Pinpoint the cell where the given text exists, returning its [x, y] midpoint coordinate. 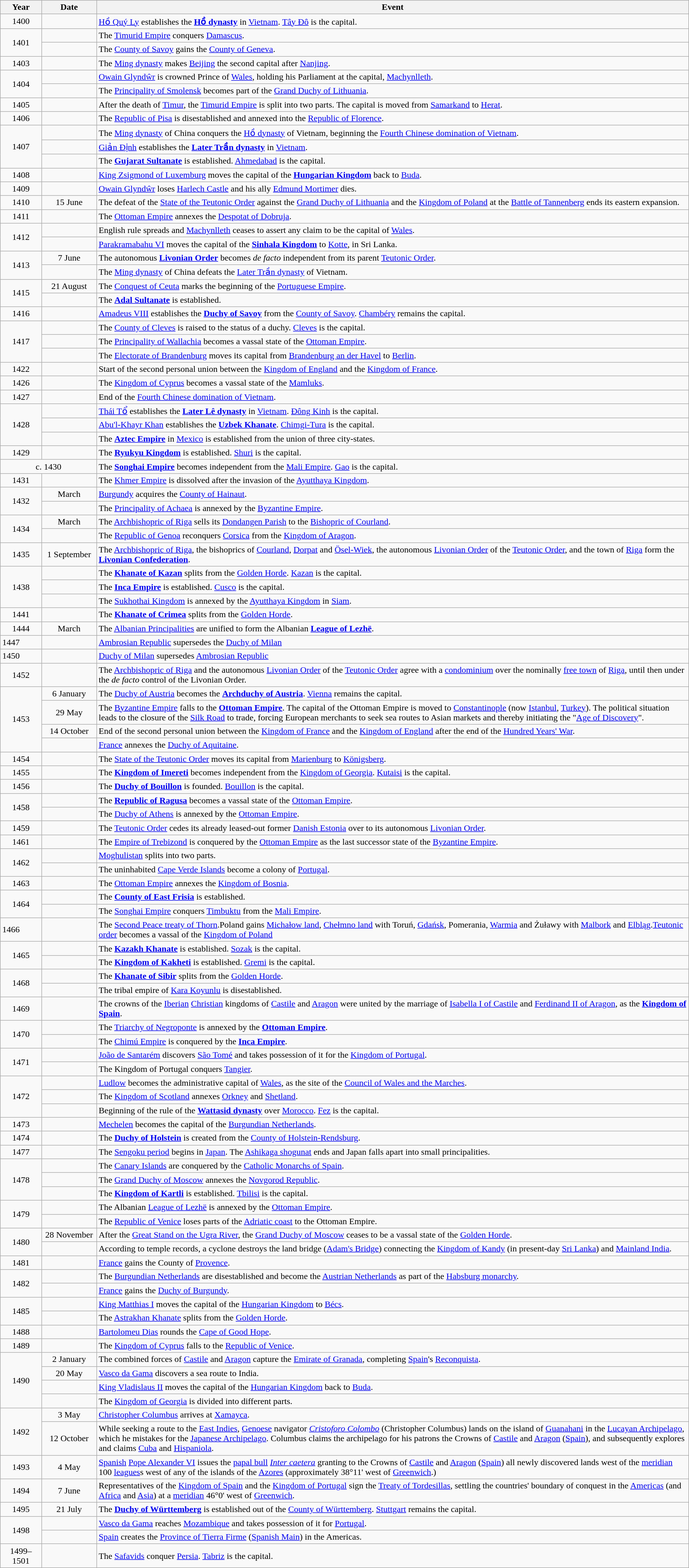
Giản Định establishes the Later Trần dynasty in Vietnam. [392, 147]
1450 [21, 656]
1482 [21, 1283]
1478 [21, 1179]
1415 [21, 293]
1438 [21, 587]
1454 [21, 759]
The Duchy of Holstein is created from the County of Holstein-Rendsburg. [392, 1138]
The Kingdom of Cyprus becomes a vassal state of the Mamluks. [392, 383]
6 January [69, 693]
1461 [21, 842]
Duchy of Milan supersedes Ambrosian Republic [392, 656]
France annexes the Duchy of Aquitaine. [392, 745]
1444 [21, 628]
1401 [21, 42]
The Republic of Venice loses parts of the Adriatic coast to the Ottoman Empire. [392, 1221]
1473 [21, 1124]
The Safavids conquer Persia. Tabriz is the capital. [392, 1556]
The Khanate of Kazan splits from the Golden Horde. Kazan is the capital. [392, 573]
The uninhabited Cape Verde Islands become a colony of Portugal. [392, 869]
1469 [21, 1009]
1407 [21, 147]
The Republic of Ragusa becomes a vassal state of the Ottoman Empire. [392, 800]
The Principality of Achaea is annexed by the Byzantine Empire. [392, 508]
1459 [21, 828]
King Zsigmond of Luxemburg moves the capital of the Hungarian Kingdom back to Buda. [392, 175]
The Songhai Empire becomes independent from the Mali Empire. Gao is the capital. [392, 466]
King Vladislaus II moves the capital of the Hungarian Kingdom back to Buda. [392, 1387]
The Chimú Empire is conquered by the Inca Empire. [392, 1041]
1494 [21, 1491]
The Adal Sultanate is established. [392, 300]
1411 [21, 216]
1417 [21, 341]
Vasco da Gama discovers a sea route to India. [392, 1373]
The Ming dynasty of China defeats the Later Trần dynasty of Vietnam. [392, 272]
The Ryukyu Kingdom is established. Shuri is the capital. [392, 453]
1471 [21, 1062]
Vasco da Gama reaches Mozambique and takes possession of it for Portugal. [392, 1523]
The Duchy of Athens is annexed by the Ottoman Empire. [392, 814]
The Kazakh Khanate is established. Sozak is the capital. [392, 948]
End of the second personal union between the Kingdom of France and the Kingdom of England after the end of the Hundred Years' War. [392, 731]
Spain creates the Province of Tierra Firme (Spanish Main) in the Americas. [392, 1537]
Year [21, 7]
The Duchy of Württemberg is established out of the County of Württemberg. Stuttgart remains the capital. [392, 1509]
The Conquest of Ceuta marks the beginning of the Portuguese Empire. [392, 286]
1464 [21, 904]
1492 [21, 1431]
1408 [21, 175]
1477 [21, 1152]
The County of Cleves is raised to the status of a duchy. Cleves is the capital. [392, 327]
The Khanate of Sibir splits from the Golden Horde. [392, 976]
1 September [69, 555]
3 May [69, 1415]
1426 [21, 383]
Christopher Columbus arrives at Xamayca. [392, 1415]
The Kingdom of Portugal conquers Tangier. [392, 1069]
1462 [21, 863]
1485 [21, 1311]
The Sengoku period begins in Japan. The Ashikaga shogunat ends and Japan falls apart into small principalities. [392, 1152]
The Duchy of Bouillon is founded. Bouillon is the capital. [392, 787]
1465 [21, 955]
1479 [21, 1214]
1481 [21, 1263]
1470 [21, 1034]
14 October [69, 731]
12 October [69, 1438]
The Inca Empire is established. Cusco is the capital. [392, 587]
4 May [69, 1467]
1453 [21, 719]
1416 [21, 314]
The Duchy of Austria becomes the Archduchy of Austria. Vienna remains the capital. [392, 693]
2 January [69, 1359]
21 August [69, 286]
1404 [21, 84]
15 June [69, 202]
The Teutonic Order cedes its already leased-out former Danish Estonia over to its autonomous Livonian Order. [392, 828]
1452 [21, 675]
Start of the second personal union between the Kingdom of England and the Kingdom of France. [392, 369]
The Kingdom of Kartli is established. Tbilisi is the capital. [392, 1193]
1456 [21, 787]
1413 [21, 265]
Bartolomeu Dias rounds the Cape of Good Hope. [392, 1332]
1495 [21, 1509]
The Republic of Pisa is disestablished and annexed into the Republic of Florence. [392, 118]
1409 [21, 189]
1406 [21, 118]
The combined forces of Castile and Aragon capture the Emirate of Granada, completing Spain's Reconquista. [392, 1359]
The Sukhothai Kingdom is annexed by the Ayutthaya Kingdom in Siam. [392, 601]
1474 [21, 1138]
29 May [69, 712]
1403 [21, 63]
1400 [21, 21]
The Kingdom of Scotland annexes Orkney and Shetland. [392, 1097]
The County of East Frisia is established. [392, 897]
1455 [21, 773]
1441 [21, 615]
1434 [21, 529]
The Principality of Smolensk becomes part of the Grand Duchy of Lithuania. [392, 91]
1493 [21, 1467]
Owain Glyndŵr loses Harlech Castle and his ally Edmund Mortimer dies. [392, 189]
The Burgundian Netherlands are disestablished and become the Austrian Netherlands as part of the Habsburg monarchy. [392, 1276]
21 July [69, 1509]
The Principality of Wallachia becomes a vassal state of the Ottoman Empire. [392, 341]
Beginning of the rule of the Wattasid dynasty over Morocco. Fez is the capital. [392, 1110]
The Ming dynasty of China conquers the Hồ dynasty of Vietnam, beginning the Fourth Chinese domination of Vietnam. [392, 133]
1435 [21, 555]
1432 [21, 501]
The Ming dynasty makes Beijing the second capital after Nanjing. [392, 63]
1429 [21, 453]
Owain Glyndŵr is crowned Prince of Wales, holding his Parliament at the capital, Machynlleth. [392, 77]
The Kingdom of Cyprus falls to the Republic of Venice. [392, 1346]
The Ottoman Empire annexes the Despotat of Dobruja. [392, 216]
Parakramabahu VI moves the capital of the Sinhala Kingdom to Kotte, in Sri Lanka. [392, 244]
The Songhai Empire conquers Timbuktu from the Mali Empire. [392, 911]
King Matthias I moves the capital of the Hungarian Kingdom to Bécs. [392, 1304]
The Timurid Empire conquers Damascus. [392, 35]
1431 [21, 480]
1488 [21, 1332]
1480 [21, 1242]
1447 [21, 642]
1405 [21, 105]
1499–1501 [21, 1556]
The Ottoman Empire annexes the Kingdom of Bosnia. [392, 883]
1410 [21, 202]
The Kingdom of Kakheti is established. Gremi is the capital. [392, 962]
Event [392, 7]
The Gujarat Sultanate is established. Ahmedabad is the capital. [392, 161]
28 November [69, 1235]
Amadeus VIII establishes the Duchy of Savoy from the County of Savoy. Chambéry remains the capital. [392, 314]
20 May [69, 1373]
The Canary Islands are conquered by the Catholic Monarchs of Spain. [392, 1166]
The Astrakhan Khanate splits from the Golden Horde. [392, 1318]
1466 [21, 930]
1490 [21, 1380]
France gains the County of Provence. [392, 1263]
The Republic of Genoa reconquers Corsica from the Kingdom of Aragon. [392, 536]
The Kingdom of Georgia is divided into different parts. [392, 1401]
The tribal empire of Kara Koyunlu is disestablished. [392, 990]
1427 [21, 397]
France gains the Duchy of Burgundy. [392, 1290]
Ambrosian Republic supersedes the Duchy of Milan [392, 642]
c. 1430 [49, 466]
The State of the Teutonic Order moves its capital from Marienburg to Königsberg. [392, 759]
João de Santarém discovers São Tomé and takes possession of it for the Kingdom of Portugal. [392, 1055]
Ludlow becomes the administrative capital of Wales, as the site of the Council of Wales and the Marches. [392, 1083]
The Kingdom of Imereti becomes independent from the Kingdom of Georgia. Kutaisi is the capital. [392, 773]
The autonomous Livonian Order becomes de facto independent from its parent Teutonic Order. [392, 258]
1468 [21, 983]
The Electorate of Brandenburg moves its capital from Brandenburg an der Havel to Berlin. [392, 355]
After the Great Stand on the Ugra River, the Grand Duchy of Moscow ceases to be a vassal state of the Golden Horde. [392, 1235]
The Empire of Trebizond is conquered by the Ottoman Empire as the last successor state of the Byzantine Empire. [392, 842]
1422 [21, 369]
The Albanian Principalities are unified to form the Albanian League of Lezhë. [392, 628]
Mechelen becomes the capital of the Burgundian Netherlands. [392, 1124]
Date [69, 7]
1498 [21, 1530]
Moghulistan splits into two parts. [392, 856]
Hồ Quý Ly establishes the Hồ dynasty in Vietnam. Tây Đô is the capital. [392, 21]
1458 [21, 807]
1489 [21, 1346]
Burgundy acquires the County of Hainaut. [392, 494]
The Khanate of Crimea splits from the Golden Horde. [392, 615]
1412 [21, 237]
1428 [21, 425]
End of the Fourth Chinese domination of Vietnam. [392, 397]
1472 [21, 1097]
The Archbishopric of Riga sells its Dondangen Parish to the Bishopric of Courland. [392, 522]
The Aztec Empire in Mexico is established from the union of three city-states. [392, 439]
Thái Tổ establishes the Later Lê dynasty in Vietnam. Đông Kinh is the capital. [392, 411]
The Khmer Empire is dissolved after the invasion of the Ayutthaya Kingdom. [392, 480]
The Grand Duchy of Moscow annexes the Novgorod Republic. [392, 1179]
1463 [21, 883]
The County of Savoy gains the County of Geneva. [392, 49]
The Albanian League of Lezhë is annexed by the Ottoman Empire. [392, 1207]
English rule spreads and Machynlleth ceases to assert any claim to be the capital of Wales. [392, 230]
Abu'l-Khayr Khan establishes the Uzbek Khanate. Chimgi-Tura is the capital. [392, 425]
The Triarchy of Negroponte is annexed by the Ottoman Empire. [392, 1028]
After the death of Timur, the Timurid Empire is split into two parts. The capital is moved from Samarkand to Herat. [392, 105]
